Return the (x, y) coordinate for the center point of the cell that contains the specified text.  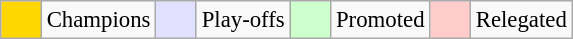
Relegated (521, 20)
Champions (98, 20)
Promoted (380, 20)
Play-offs (243, 20)
